Output the (X, Y) coordinate of the center of the cell containing the given text.  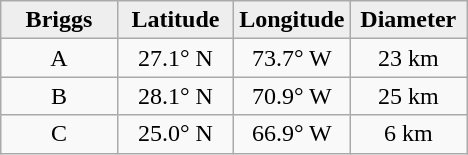
27.1° N (175, 58)
Diameter (408, 20)
6 km (408, 134)
Longitude (292, 20)
25.0° N (175, 134)
25 km (408, 96)
Latitude (175, 20)
C (59, 134)
66.9° W (292, 134)
B (59, 96)
73.7° W (292, 58)
Briggs (59, 20)
23 km (408, 58)
70.9° W (292, 96)
28.1° N (175, 96)
A (59, 58)
